Determine the [X, Y] coordinate at the center of the cell enclosing the given text.  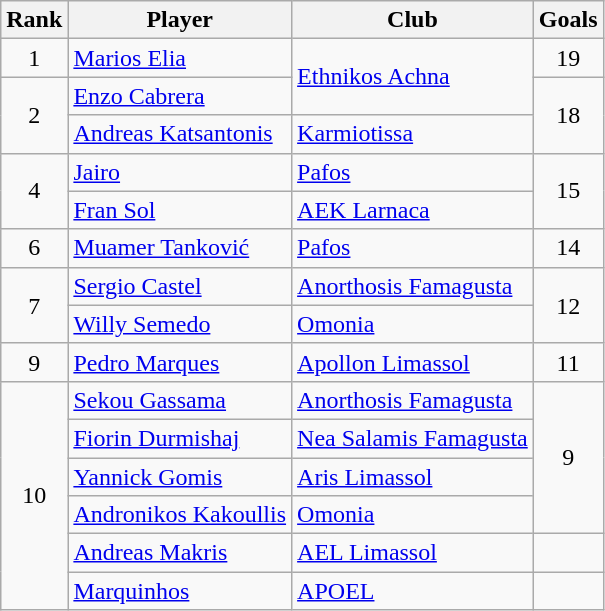
Yannick Gomis [180, 477]
Ethnikos Achna [413, 77]
Marquinhos [180, 591]
4 [34, 191]
Sekou Gassama [180, 400]
6 [34, 248]
Karmiotissa [413, 134]
10 [34, 495]
Andreas Katsantonis [180, 134]
19 [568, 58]
12 [568, 305]
7 [34, 305]
Apollon Limassol [413, 362]
Jairo [180, 172]
Club [413, 20]
11 [568, 362]
Andreas Makris [180, 553]
Aris Limassol [413, 477]
Fran Sol [180, 210]
Nea Salamis Famagusta [413, 438]
15 [568, 191]
Rank [34, 20]
1 [34, 58]
Muamer Tanković [180, 248]
18 [568, 115]
Fiorin Durmishaj [180, 438]
Pedro Marques [180, 362]
AEL Limassol [413, 553]
Goals [568, 20]
2 [34, 115]
Marios Elia [180, 58]
Andronikos Kakoullis [180, 515]
APOEL [413, 591]
Sergio Castel [180, 286]
Player [180, 20]
14 [568, 248]
Enzo Cabrera [180, 96]
Willy Semedo [180, 324]
AEK Larnaca [413, 210]
